Output the [x, y] coordinate of the center of the cell containing the given text.  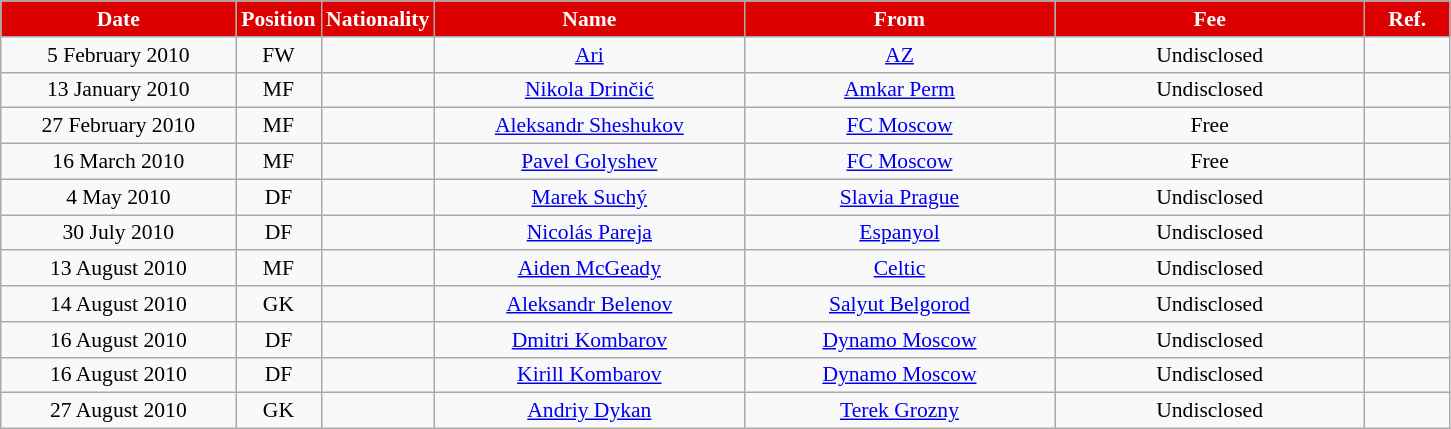
Celtic [899, 269]
Name [589, 19]
14 August 2010 [118, 304]
Amkar Perm [899, 90]
Pavel Golyshev [589, 162]
4 May 2010 [118, 197]
Fee [1210, 19]
Terek Grozny [899, 411]
Slavia Prague [899, 197]
Marek Suchý [589, 197]
Dmitri Kombarov [589, 340]
Nationality [378, 19]
Position [278, 19]
30 July 2010 [118, 233]
From [899, 19]
Salyut Belgorod [899, 304]
Kirill Kombarov [589, 375]
16 March 2010 [118, 162]
AZ [899, 55]
Andriy Dykan [589, 411]
5 February 2010 [118, 55]
Ref. [1408, 19]
27 August 2010 [118, 411]
13 August 2010 [118, 269]
13 January 2010 [118, 90]
Nikola Drinčić [589, 90]
FW [278, 55]
Nicolás Pareja [589, 233]
Aiden McGeady [589, 269]
27 February 2010 [118, 126]
Date [118, 19]
Espanyol [899, 233]
Ari [589, 55]
Aleksandr Sheshukov [589, 126]
Aleksandr Belenov [589, 304]
